Pinpoint the cell where the given text exists, returning its [x, y] midpoint coordinate. 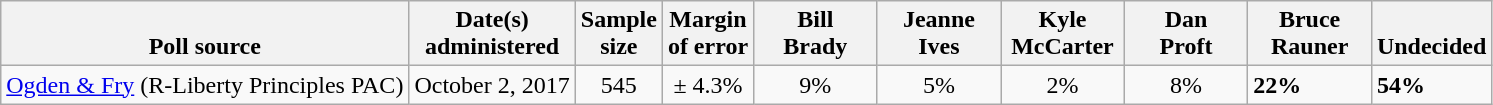
8% [1186, 85]
BillBrady [816, 34]
9% [816, 85]
Marginof error [708, 34]
KyleMcCarter [1063, 34]
± 4.3% [708, 85]
545 [618, 85]
2% [1063, 85]
Poll source [205, 34]
Undecided [1431, 34]
22% [1310, 85]
Samplesize [618, 34]
Ogden & Fry (R-Liberty Principles PAC) [205, 85]
BruceRauner [1310, 34]
5% [939, 85]
DanProft [1186, 34]
54% [1431, 85]
October 2, 2017 [492, 85]
JeanneIves [939, 34]
Date(s)administered [492, 34]
